Locate the cell with the specified text and output its (X, Y) center coordinate. 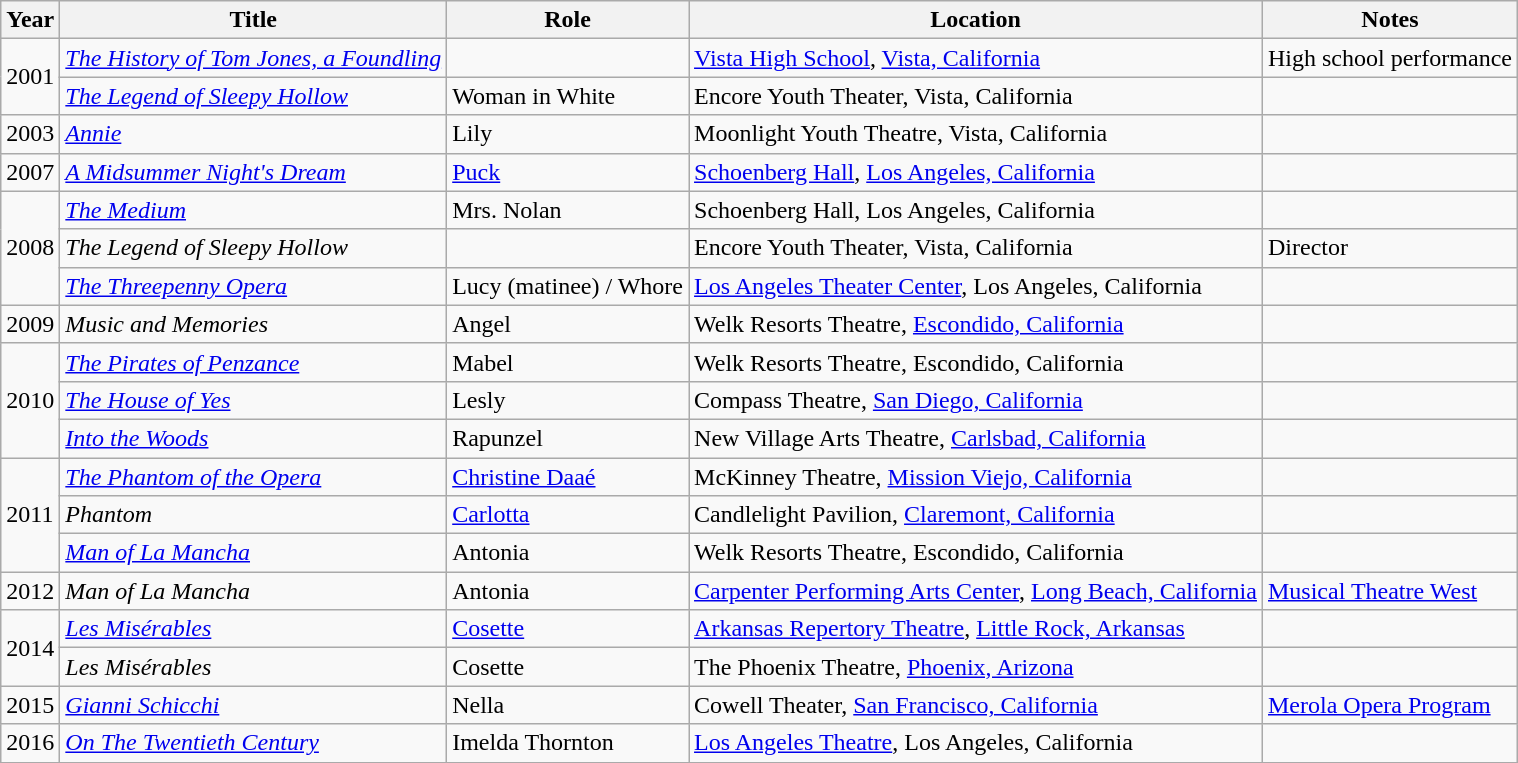
2011 (30, 515)
2001 (30, 77)
Carlotta (568, 515)
Carpenter Performing Arts Center, Long Beach, California (976, 591)
Imelda Thornton (568, 743)
2003 (30, 134)
2014 (30, 648)
Puck (568, 172)
High school performance (1390, 58)
Mrs. Nolan (568, 210)
New Village Arts Theatre, Carlsbad, California (976, 438)
Lily (568, 134)
2016 (30, 743)
Woman in White (568, 96)
Vista High School, Vista, California (976, 58)
Music and Memories (254, 324)
Los Angeles Theater Center, Los Angeles, California (976, 286)
Nella (568, 705)
A Midsummer Night's Dream (254, 172)
2009 (30, 324)
Director (1390, 248)
The Medium (254, 210)
Musical Theatre West (1390, 591)
The Threepenny Opera (254, 286)
Title (254, 20)
The Phantom of the Opera (254, 477)
Phantom (254, 515)
Year (30, 20)
Lesly (568, 400)
Lucy (matinee) / Whore (568, 286)
2015 (30, 705)
2008 (30, 248)
The Pirates of Penzance (254, 362)
Cowell Theater, San Francisco, California (976, 705)
The History of Tom Jones, a Foundling (254, 58)
2007 (30, 172)
McKinney Theatre, Mission Viejo, California (976, 477)
Los Angeles Theatre, Los Angeles, California (976, 743)
2012 (30, 591)
Into the Woods (254, 438)
2010 (30, 400)
Annie (254, 134)
The Phoenix Theatre, Phoenix, Arizona (976, 667)
Merola Opera Program (1390, 705)
Arkansas Repertory Theatre, Little Rock, Arkansas (976, 629)
Mabel (568, 362)
Gianni Schicchi (254, 705)
Role (568, 20)
Christine Daaé (568, 477)
Moonlight Youth Theatre, Vista, California (976, 134)
Angel (568, 324)
Candlelight Pavilion, Claremont, California (976, 515)
Location (976, 20)
Rapunzel (568, 438)
The House of Yes (254, 400)
On The Twentieth Century (254, 743)
Compass Theatre, San Diego, California (976, 400)
Notes (1390, 20)
